Provide the [x, y] coordinate of the cell's center where the given text is located.  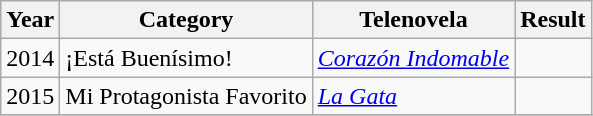
2014 [30, 58]
Category [186, 20]
¡Está Buenísimo! [186, 58]
Result [553, 20]
La Gata [413, 96]
Year [30, 20]
Corazón Indomable [413, 58]
Telenovela [413, 20]
2015 [30, 96]
Mi Protagonista Favorito [186, 96]
